For the text-containing cell, return its midpoint in (X, Y) coordinate format. 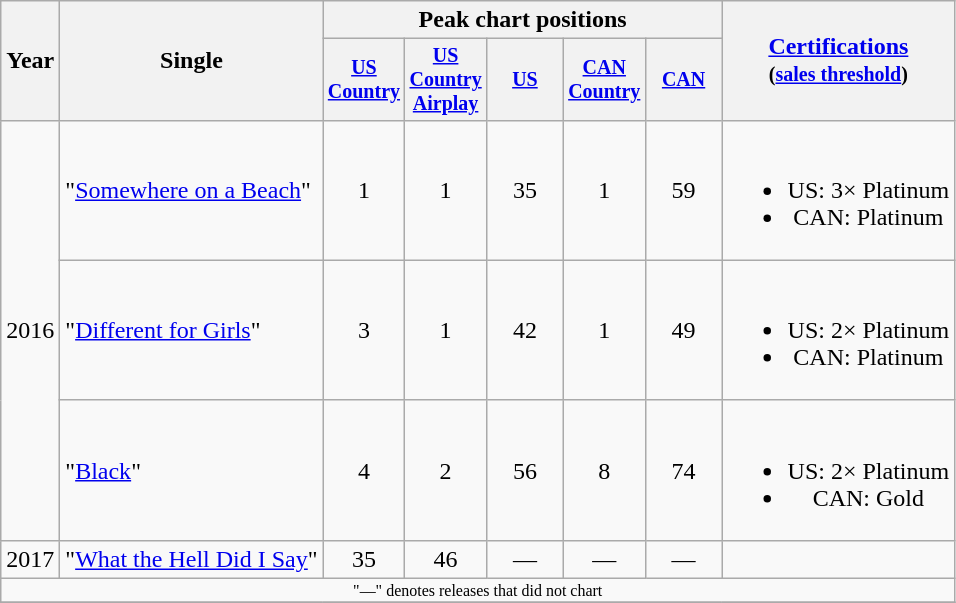
US (524, 80)
US: 2× PlatinumCAN: Gold (838, 470)
8 (604, 470)
US Country (364, 80)
59 (684, 190)
Single (192, 61)
CAN (684, 80)
US Country Airplay (446, 80)
"Somewhere on a Beach" (192, 190)
"What the Hell Did I Say" (192, 559)
49 (684, 330)
CAN Country (604, 80)
2016 (30, 330)
74 (684, 470)
3 (364, 330)
56 (524, 470)
US: 3× PlatinumCAN: Platinum (838, 190)
US: 2× PlatinumCAN: Platinum (838, 330)
Peak chart positions (522, 20)
Year (30, 61)
42 (524, 330)
2017 (30, 559)
"—" denotes releases that did not chart (478, 591)
Certifications(sales threshold) (838, 61)
"Black" (192, 470)
"Different for Girls" (192, 330)
4 (364, 470)
2 (446, 470)
46 (446, 559)
